Pinpoint the cell where the given text exists, returning its (x, y) midpoint coordinate. 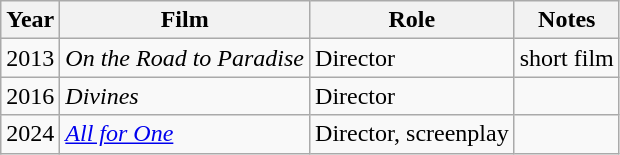
2016 (30, 96)
Year (30, 20)
Role (412, 20)
Director, screenplay (412, 134)
Notes (566, 20)
Divines (185, 96)
2024 (30, 134)
All for One (185, 134)
short film (566, 58)
Film (185, 20)
On the Road to Paradise (185, 58)
2013 (30, 58)
